From the cell containing the given text, extract its center point as (X, Y) coordinate. 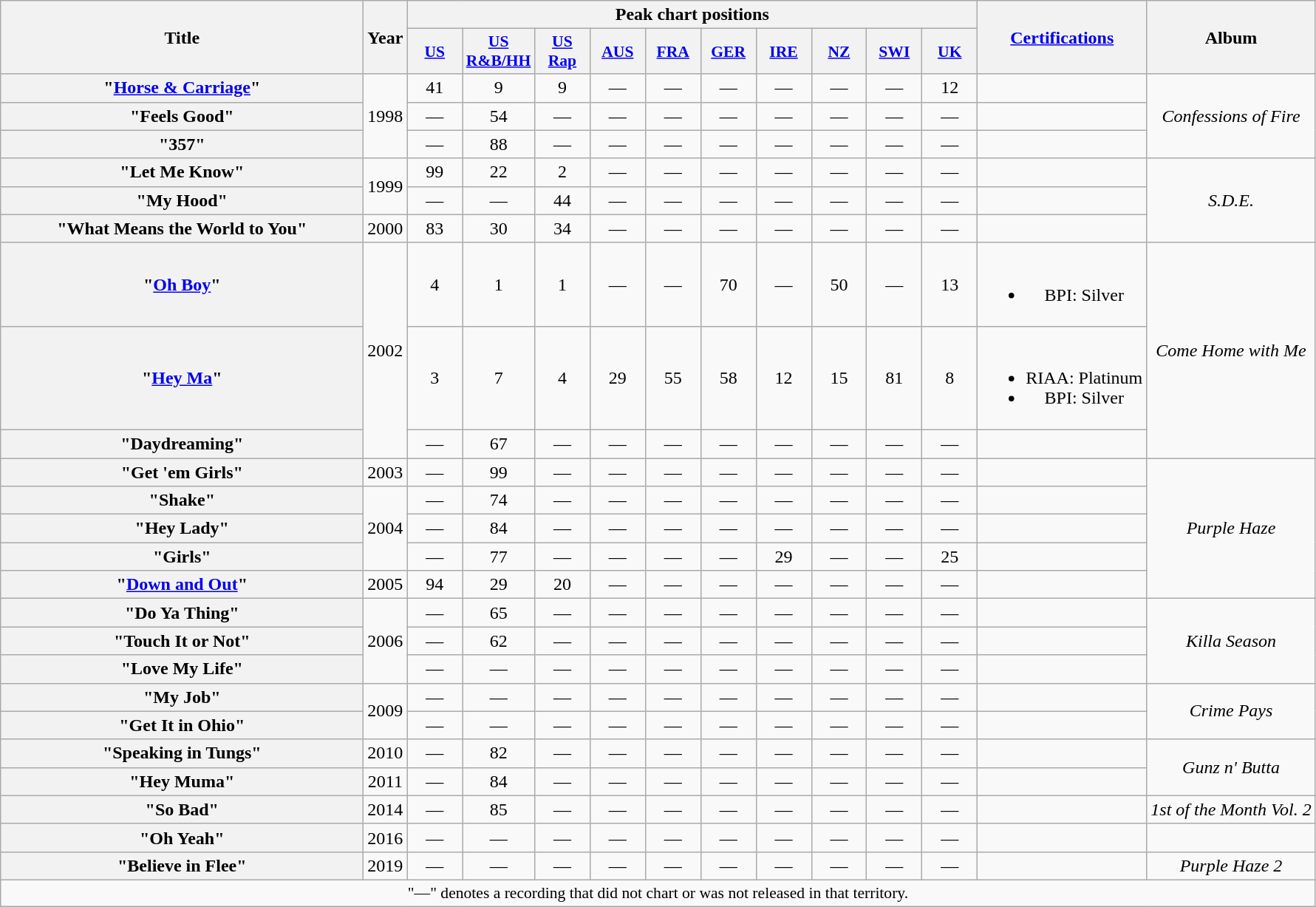
77 (499, 557)
94 (434, 585)
2016 (386, 838)
15 (839, 378)
UK (950, 52)
2014 (386, 809)
"My Hood" (182, 200)
3 (434, 378)
Gunz n' Butta (1231, 767)
"357" (182, 144)
54 (499, 116)
2 (562, 172)
65 (499, 613)
2002 (386, 350)
22 (499, 172)
1998 (386, 116)
"So Bad" (182, 809)
Purple Haze 2 (1231, 866)
"Horse & Carriage" (182, 88)
67 (499, 444)
1999 (386, 186)
2011 (386, 781)
"Down and Out" (182, 585)
Confessions of Fire (1231, 116)
NZ (839, 52)
Come Home with Me (1231, 350)
"Speaking in Tungs" (182, 753)
IRE (783, 52)
"Shake" (182, 500)
2006 (386, 641)
83 (434, 228)
2004 (386, 529)
"Girls" (182, 557)
Peak chart positions (692, 15)
8 (950, 378)
55 (672, 378)
2000 (386, 228)
2010 (386, 753)
34 (562, 228)
81 (894, 378)
"Get It in Ohio" (182, 725)
50 (839, 284)
"Do Ya Thing" (182, 613)
Purple Haze (1231, 529)
"Oh Boy" (182, 284)
13 (950, 284)
2005 (386, 585)
58 (729, 378)
"Hey Ma" (182, 378)
"What Means the World to You" (182, 228)
"Let Me Know" (182, 172)
62 (499, 641)
70 (729, 284)
USRap (562, 52)
RIAA: PlatinumBPI: Silver (1063, 378)
"Hey Lady" (182, 529)
Killa Season (1231, 641)
20 (562, 585)
2003 (386, 472)
2009 (386, 711)
"Oh Yeah" (182, 838)
S.D.E. (1231, 200)
"—" denotes a recording that did not chart or was not released in that territory. (658, 893)
Album (1231, 37)
"Touch It or Not" (182, 641)
SWI (894, 52)
"Get 'em Girls" (182, 472)
85 (499, 809)
7 (499, 378)
74 (499, 500)
USR&B/HH (499, 52)
US (434, 52)
FRA (672, 52)
"My Job" (182, 697)
"Daydreaming" (182, 444)
"Feels Good" (182, 116)
Title (182, 37)
Year (386, 37)
Crime Pays (1231, 711)
AUS (618, 52)
Certifications (1063, 37)
"Hey Muma" (182, 781)
GER (729, 52)
1st of the Month Vol. 2 (1231, 809)
"Believe in Flee" (182, 866)
41 (434, 88)
88 (499, 144)
44 (562, 200)
"Love My Life" (182, 669)
30 (499, 228)
25 (950, 557)
BPI: Silver (1063, 284)
82 (499, 753)
2019 (386, 866)
